Capture the cell that displays the provided text and extract its [X, Y] central coordinate. 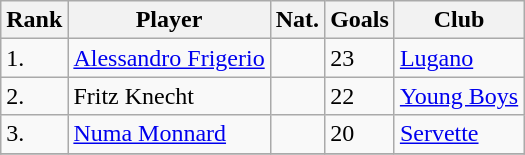
23 [360, 58]
2. [34, 96]
22 [360, 96]
Rank [34, 20]
Young Boys [458, 96]
Club [458, 20]
3. [34, 134]
Lugano [458, 58]
20 [360, 134]
1. [34, 58]
Nat. [297, 20]
Servette [458, 134]
Fritz Knecht [169, 96]
Player [169, 20]
Alessandro Frigerio [169, 58]
Numa Monnard [169, 134]
Goals [360, 20]
